Detect which cell encompasses the target text, then output its [X, Y] center coordinate. 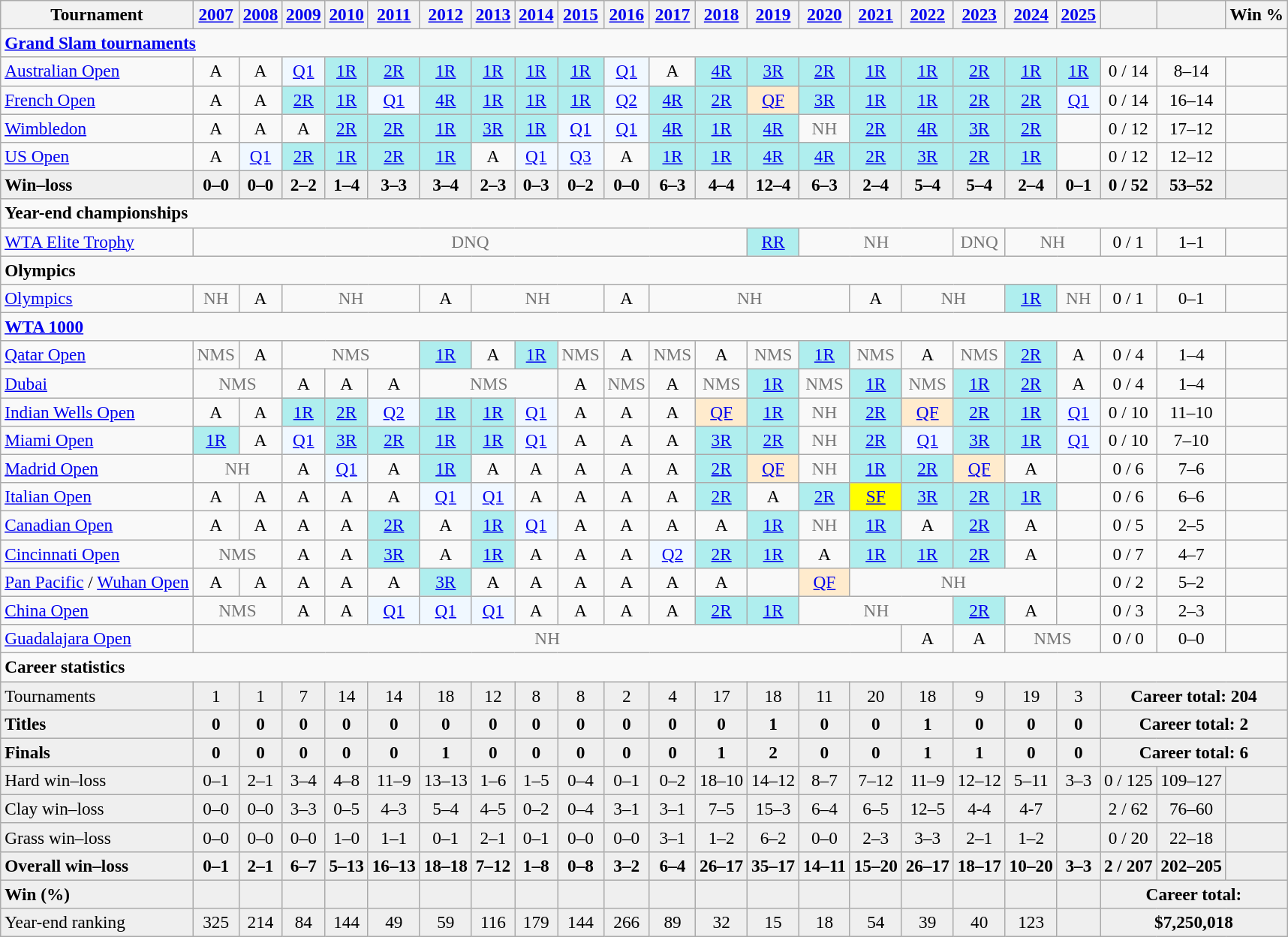
Career total: 6 [1194, 752]
15 [773, 922]
Pan Pacific / Wuhan Open [97, 582]
Australian Open [97, 71]
2011 [393, 14]
2007 [216, 14]
5–13 [347, 866]
0–8 [581, 866]
8–7 [825, 780]
123 [1031, 922]
Career total: 2 [1194, 724]
76–60 [1191, 809]
2 / 207 [1129, 866]
2013 [492, 14]
4–3 [393, 809]
9 [979, 695]
4–8 [347, 780]
18–17 [979, 866]
13–13 [446, 780]
Career total: 204 [1194, 695]
Win–loss [97, 185]
2020 [825, 14]
Overall win–loss [97, 866]
2–2 [303, 185]
Guadalajara Open [97, 638]
16–13 [393, 866]
35–17 [773, 866]
0 / 52 [1129, 185]
7 [303, 695]
1–0 [347, 837]
2024 [1031, 14]
Titles [97, 724]
Tournament [97, 14]
266 [626, 922]
0 / 3 [1129, 610]
0 / 0 [1129, 638]
12–5 [928, 809]
8–14 [1191, 71]
0–3 [536, 185]
17 [722, 695]
15–20 [875, 866]
Win % [1256, 14]
20 [875, 695]
15–3 [773, 809]
2021 [875, 14]
Grass win–loss [97, 837]
2025 [1078, 14]
Italian Open [97, 497]
SF [875, 497]
4–4 [722, 185]
0 / 7 [1129, 553]
2009 [303, 14]
RR [773, 242]
2023 [979, 14]
179 [536, 922]
10–20 [1031, 866]
40 [979, 922]
2022 [928, 14]
12–4 [773, 185]
Year-end ranking [97, 922]
4–5 [492, 809]
116 [492, 922]
54 [875, 922]
Cincinnati Open [97, 553]
18–10 [722, 780]
325 [216, 922]
5–2 [1191, 582]
7–10 [1191, 440]
1–8 [536, 866]
1–5 [536, 780]
214 [260, 922]
202–205 [1191, 866]
6–5 [875, 809]
7–6 [1191, 468]
2019 [773, 14]
WTA Elite Trophy [97, 242]
Tournaments [97, 695]
Miami Open [97, 440]
32 [722, 922]
11 [825, 695]
0 / 125 [1129, 780]
2–5 [1191, 525]
2010 [347, 14]
2018 [722, 14]
0 / 20 [1129, 837]
0 / 2 [1129, 582]
16–14 [1191, 100]
3–2 [626, 866]
6–6 [1191, 497]
4-7 [1031, 809]
Win (%) [97, 893]
Grand Slam tournaments [644, 43]
Canadian Open [97, 525]
6–2 [773, 837]
7–5 [722, 809]
39 [928, 922]
2015 [581, 14]
5–11 [1031, 780]
18–18 [446, 866]
Career statistics [644, 667]
6–7 [303, 866]
Wimbledon [97, 128]
French Open [97, 100]
2014 [536, 14]
1–6 [492, 780]
2008 [260, 14]
Hard win–loss [97, 780]
4–7 [1191, 553]
Finals [97, 752]
0 / 5 [1129, 525]
Qatar Open [97, 355]
84 [303, 922]
89 [673, 922]
Year-end championships [644, 213]
China Open [97, 610]
2016 [626, 14]
Clay win–loss [97, 809]
19 [1031, 695]
WTA 1000 [644, 327]
109–127 [1191, 780]
$7,250,018 [1194, 922]
22–18 [1191, 837]
53–52 [1191, 185]
Indian Wells Open [97, 411]
Dubai [97, 383]
14–11 [825, 866]
Q3 [581, 156]
Career total: [1194, 893]
4-4 [979, 809]
12 [492, 695]
4 [673, 695]
0–5 [347, 809]
3 [1078, 695]
Madrid Open [97, 468]
59 [446, 922]
2012 [446, 14]
11–10 [1191, 411]
2017 [673, 14]
14–12 [773, 780]
49 [393, 922]
US Open [97, 156]
17–12 [1191, 128]
2 / 62 [1129, 809]
